For the text-containing cell, return its midpoint in [X, Y] coordinate format. 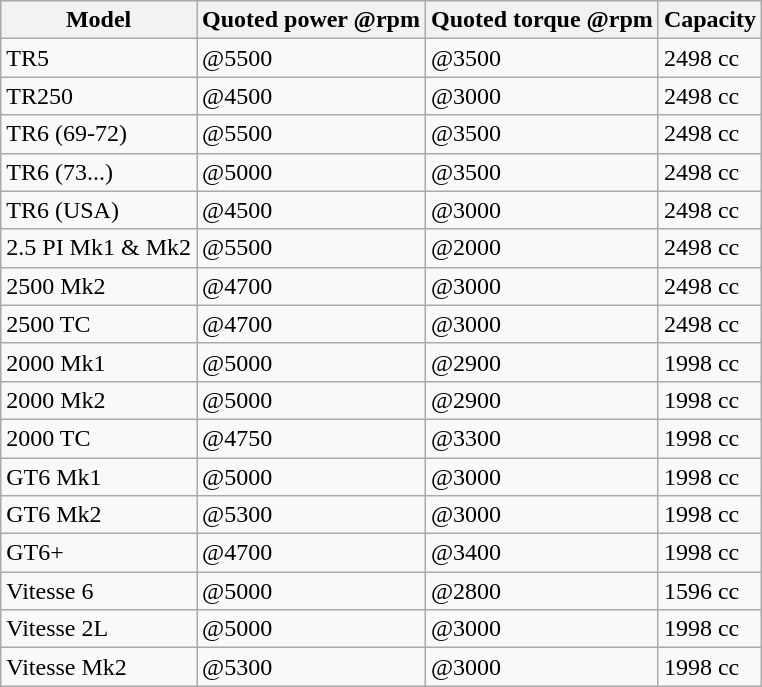
2000 TC [99, 438]
TR6 (USA) [99, 210]
@3400 [542, 553]
@2000 [542, 248]
2000 Mk1 [99, 362]
1596 cc [710, 591]
TR6 (73...) [99, 172]
2000 Mk2 [99, 400]
Model [99, 20]
@4750 [310, 438]
Vitesse 6 [99, 591]
TR6 (69-72) [99, 134]
2500 TC [99, 324]
2.5 PI Mk1 & Mk2 [99, 248]
@2800 [542, 591]
Quoted torque @rpm [542, 20]
2500 Mk2 [99, 286]
TR5 [99, 58]
Vitesse 2L [99, 629]
Capacity [710, 20]
GT6+ [99, 553]
Quoted power @rpm [310, 20]
GT6 Mk1 [99, 477]
Vitesse Mk2 [99, 667]
GT6 Mk2 [99, 515]
@3300 [542, 438]
TR250 [99, 96]
